For the text-containing cell, return its midpoint in [X, Y] coordinate format. 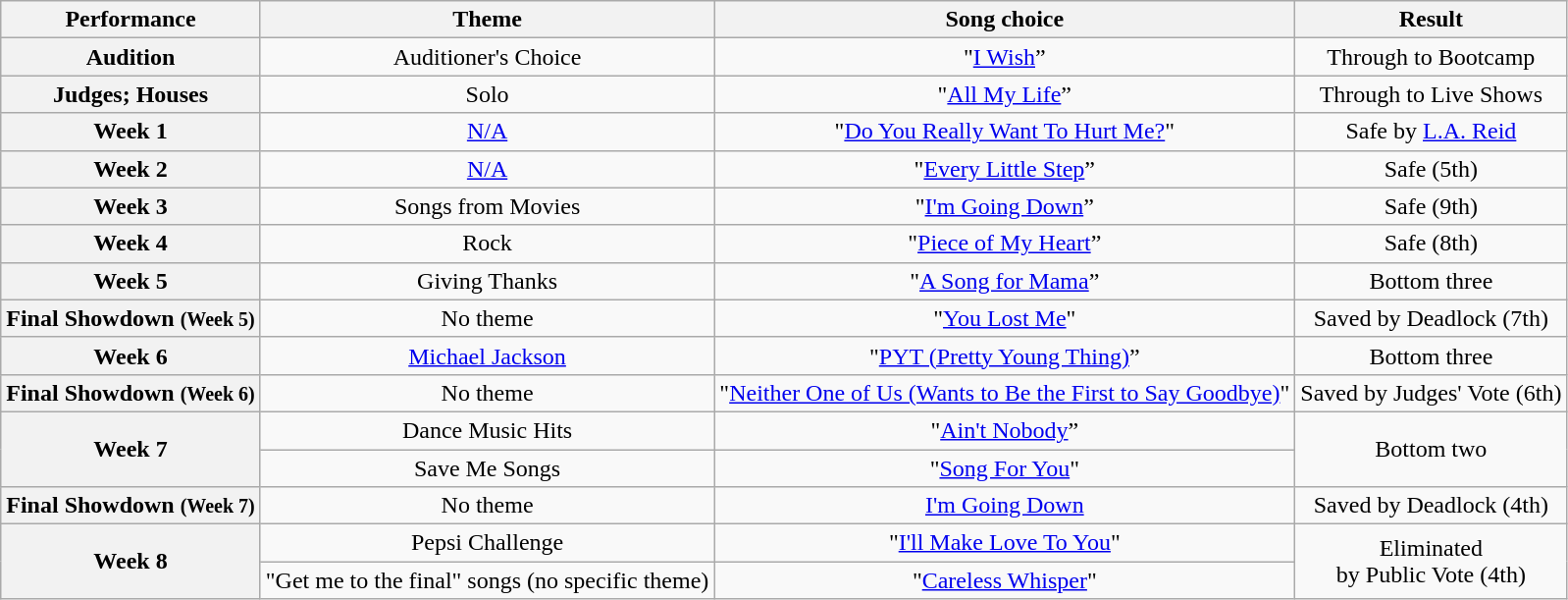
"I'm Going Down” [1005, 206]
Songs from Movies [487, 206]
"You Lost Me" [1005, 318]
"Ain't Nobody” [1005, 430]
Final Showdown (Week 5) [131, 318]
Safe (8th) [1431, 244]
Giving Thanks [487, 281]
"Every Little Step” [1005, 169]
Dance Music Hits [487, 430]
Bottom two [1431, 449]
"PYT (Pretty Young Thing)” [1005, 355]
Save Me Songs [487, 468]
Solo [487, 94]
Audition [131, 57]
Judges; Houses [131, 94]
Result [1431, 20]
Week 1 [131, 132]
Through to Bootcamp [1431, 57]
Week 3 [131, 206]
Saved by Deadlock (7th) [1431, 318]
Performance [131, 20]
Auditioner's Choice [487, 57]
Week 5 [131, 281]
Week 7 [131, 449]
"Get me to the final" songs (no specific theme) [487, 580]
Safe (9th) [1431, 206]
Week 4 [131, 244]
"I Wish” [1005, 57]
"Do You Really Want To Hurt Me?" [1005, 132]
"All My Life” [1005, 94]
Week 2 [131, 169]
Safe by L.A. Reid [1431, 132]
Week 6 [131, 355]
Pepsi Challenge [487, 543]
Week 8 [131, 562]
Final Showdown (Week 6) [131, 393]
Eliminated by Public Vote (4th) [1431, 562]
Saved by Deadlock (4th) [1431, 506]
Through to Live Shows [1431, 94]
Saved by Judges' Vote (6th) [1431, 393]
"Neither One of Us (Wants to Be the First to Say Goodbye)" [1005, 393]
"Careless Whisper" [1005, 580]
Rock [487, 244]
Theme [487, 20]
I'm Going Down [1005, 506]
"A Song for Mama” [1005, 281]
Final Showdown (Week 7) [131, 506]
Michael Jackson [487, 355]
"Piece of My Heart” [1005, 244]
"Song For You" [1005, 468]
Safe (5th) [1431, 169]
"I'll Make Love To You" [1005, 543]
Song choice [1005, 20]
